Search for the cell housing the specified text and yield its [x, y] center coordinate. 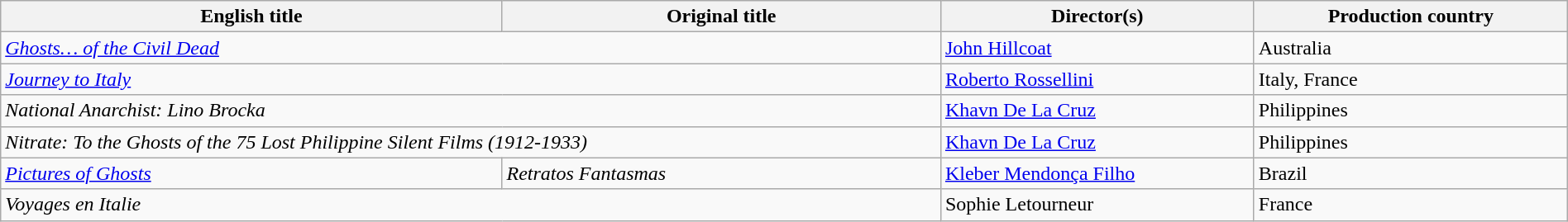
Voyages en Italie [471, 205]
John Hillcoat [1097, 48]
Original title [721, 17]
Nitrate: To the Ghosts of the 75 Lost Philippine Silent Films (1912-1933) [471, 142]
Retratos Fantasmas [721, 173]
Kleber Mendonça Filho [1097, 173]
Ghosts… of the Civil Dead [471, 48]
Sophie Letourneur [1097, 205]
Australia [1411, 48]
English title [251, 17]
Brazil [1411, 173]
Director(s) [1097, 17]
Italy, France [1411, 79]
Roberto Rossellini [1097, 79]
Production country [1411, 17]
Journey to Italy [471, 79]
Pictures of Ghosts [251, 173]
National Anarchist: Lino Brocka [471, 111]
France [1411, 205]
